Capture the cell that displays the provided text and extract its [x, y] central coordinate. 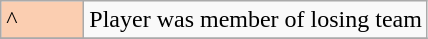
Player was member of losing team [256, 20]
^ [42, 20]
